Search for the cell housing the specified text and yield its (x, y) center coordinate. 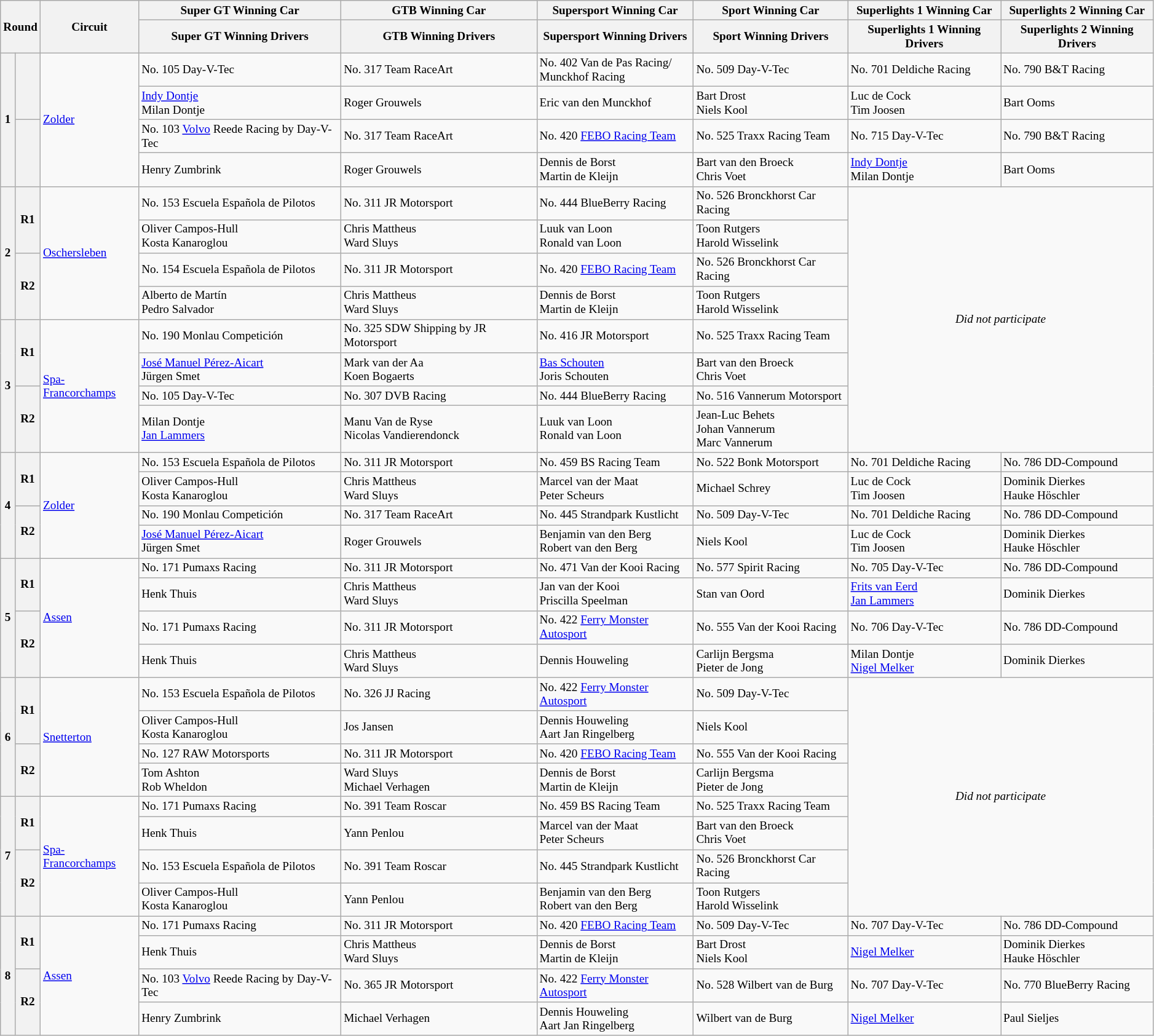
4 (8, 505)
3 (8, 386)
5 (8, 618)
No. 471 Van der Kooi Racing (615, 568)
Superlights 2 Winning Drivers (1077, 36)
No. 326 JJ Racing (439, 694)
GTB Winning Car (439, 10)
No. 770 BlueBerry Racing (1077, 986)
Stan van Oord (771, 594)
No. 577 Spirit Racing (771, 568)
No. 528 Wilbert van de Burg (771, 986)
No. 416 JR Motorsport (615, 336)
Round (21, 27)
Superlights 2 Winning Car (1077, 10)
Dennis Houweling (615, 661)
Jan van der Kooi Priscilla Speelman (615, 594)
Milan Dontje Jan Lammers (240, 429)
No. 365 JR Motorsport (439, 986)
Super GT Winning Drivers (240, 36)
2 (8, 253)
Sport Winning Drivers (771, 36)
Snetterton (89, 737)
No. 402 Van de Pas Racing/Munckhof Racing (615, 69)
No. 516 Vannerum Motorsport (771, 396)
No. 715 Day-V-Tec (924, 136)
Mark van der Aa Koen Bogaerts (439, 370)
Ward Sluys Michael Verhagen (439, 780)
Michael Schrey (771, 489)
Manu Van de Ryse Nicolas Vandierendonck (439, 429)
Supersport Winning Car (615, 10)
No. 154 Escuela Española de Pilotos (240, 269)
No. 307 DVB Racing (439, 396)
Super GT Winning Car (240, 10)
No. 325 SDW Shipping by JR Motorsport (439, 336)
Superlights 1 Winning Drivers (924, 36)
1 (8, 119)
Michael Verhagen (439, 1019)
Superlights 1 Winning Car (924, 10)
Sport Winning Car (771, 10)
No. 705 Day-V-Tec (924, 568)
Tom Ashton Rob Wheldon (240, 780)
Alberto de Martín Pedro Salvador (240, 302)
Frits van Eerd Jan Lammers (924, 594)
Jos Jansen (439, 727)
7 (8, 856)
Wilbert van de Burg (771, 1019)
No. 706 Day-V-Tec (924, 627)
6 (8, 737)
Jean-Luc Behets Johan Vannerum Marc Vannerum (771, 429)
GTB Winning Drivers (439, 36)
Milan Dontje Nigel Melker (924, 661)
Supersport Winning Drivers (615, 36)
No. 522 Bonk Motorsport (771, 462)
8 (8, 976)
Circuit (89, 27)
Paul Sieljes (1077, 1019)
Oschersleben (89, 253)
Bas Schouten Joris Schouten (615, 370)
No. 127 RAW Motorsports (240, 754)
Eric van den Munckhof (615, 103)
